From the cell containing the given text, extract its center point as [x, y] coordinate. 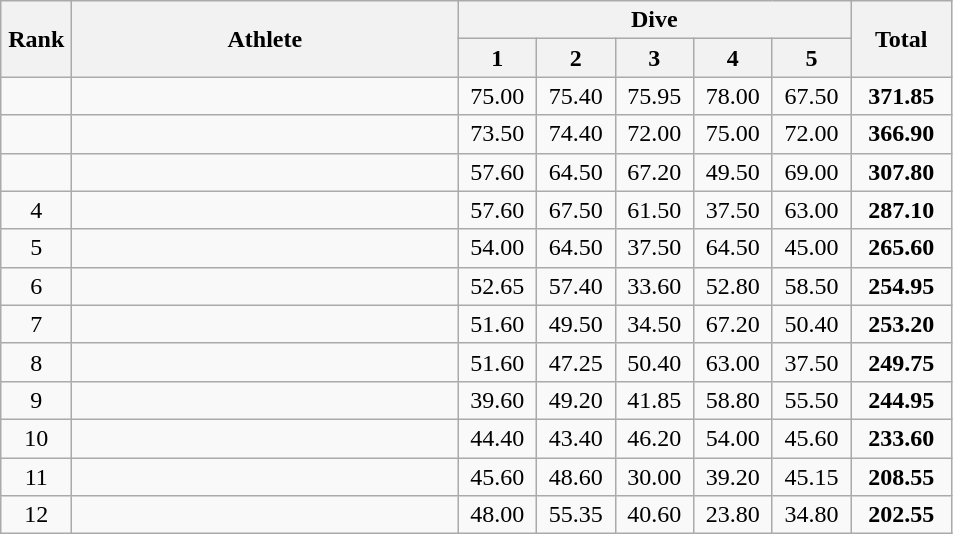
249.75 [902, 362]
45.15 [812, 477]
52.65 [498, 286]
366.90 [902, 134]
39.20 [734, 477]
78.00 [734, 96]
202.55 [902, 515]
7 [36, 324]
8 [36, 362]
287.10 [902, 210]
52.80 [734, 286]
3 [654, 58]
41.85 [654, 400]
33.60 [654, 286]
46.20 [654, 438]
254.95 [902, 286]
48.00 [498, 515]
49.20 [576, 400]
12 [36, 515]
Athlete [265, 39]
10 [36, 438]
48.60 [576, 477]
208.55 [902, 477]
Total [902, 39]
Rank [36, 39]
69.00 [812, 172]
9 [36, 400]
371.85 [902, 96]
61.50 [654, 210]
58.80 [734, 400]
307.80 [902, 172]
58.50 [812, 286]
57.40 [576, 286]
45.00 [812, 248]
6 [36, 286]
40.60 [654, 515]
39.60 [498, 400]
265.60 [902, 248]
253.20 [902, 324]
2 [576, 58]
74.40 [576, 134]
30.00 [654, 477]
75.40 [576, 96]
Dive [654, 20]
233.60 [902, 438]
43.40 [576, 438]
73.50 [498, 134]
47.25 [576, 362]
34.80 [812, 515]
55.50 [812, 400]
1 [498, 58]
34.50 [654, 324]
11 [36, 477]
23.80 [734, 515]
44.40 [498, 438]
75.95 [654, 96]
244.95 [902, 400]
55.35 [576, 515]
